Return (X, Y) of the center of cell containing provided text 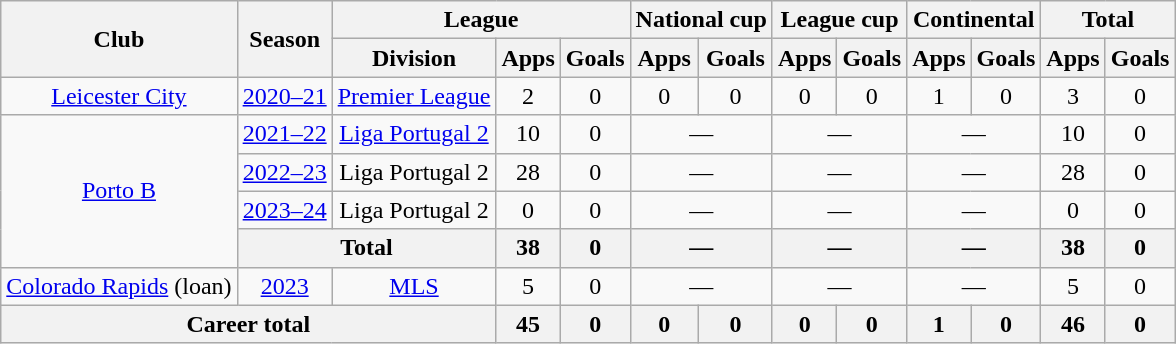
Club (119, 39)
46 (1073, 324)
Porto B (119, 191)
Colorado Rapids (loan) (119, 286)
Career total (248, 324)
2023–24 (284, 210)
2021–22 (284, 134)
2020–21 (284, 96)
3 (1073, 96)
Premier League (414, 96)
League (481, 20)
Division (414, 58)
2022–23 (284, 172)
Leicester City (119, 96)
Season (284, 39)
League cup (839, 20)
2 (528, 96)
Continental (974, 20)
MLS (414, 286)
National cup (701, 20)
2023 (284, 286)
45 (528, 324)
